For the text-containing cell, return its midpoint in (x, y) coordinate format. 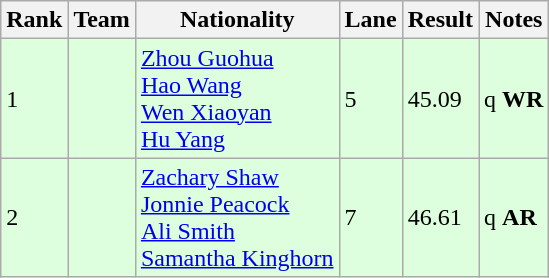
Notes (514, 20)
46.61 (440, 218)
Lane (370, 20)
7 (370, 218)
q WR (514, 98)
Result (440, 20)
Nationality (237, 20)
2 (34, 218)
1 (34, 98)
q AR (514, 218)
5 (370, 98)
Zachary Shaw Jonnie Peacock Ali Smith Samantha Kinghorn (237, 218)
Zhou Guohua Hao Wang Wen Xiaoyan Hu Yang (237, 98)
45.09 (440, 98)
Team (102, 20)
Rank (34, 20)
